Output the (X, Y) coordinate of the center of the cell containing the given text.  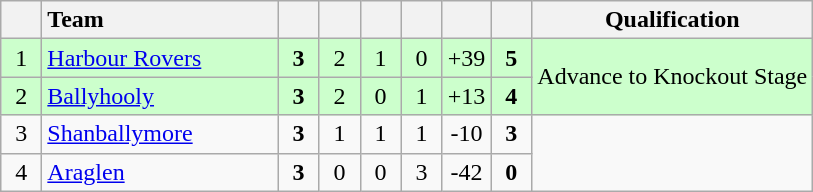
Team (160, 20)
+13 (466, 96)
Araglen (160, 172)
+39 (466, 58)
Harbour Rovers (160, 58)
Qualification (672, 20)
Shanballymore (160, 134)
5 (512, 58)
Ballyhooly (160, 96)
-10 (466, 134)
-42 (466, 172)
Advance to Knockout Stage (672, 77)
